Determine the (X, Y) coordinate at the center of the cell enclosing the given text.  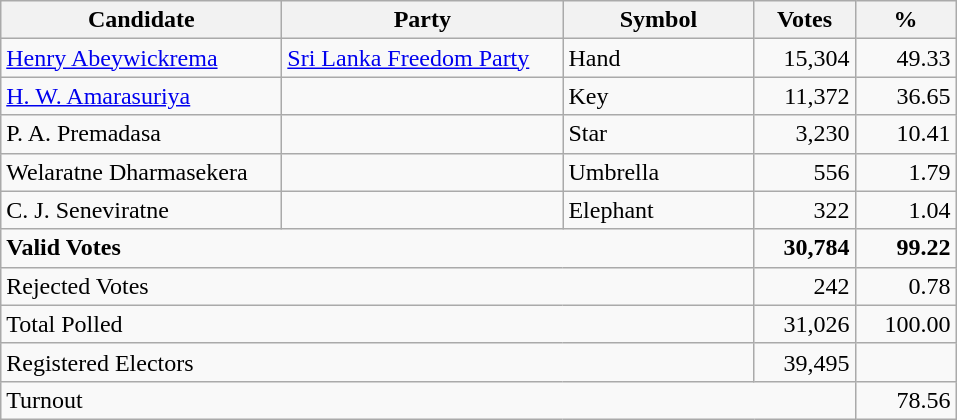
C. J. Seneviratne (142, 210)
Star (658, 134)
Rejected Votes (378, 286)
Elephant (658, 210)
49.33 (906, 58)
3,230 (804, 134)
78.56 (906, 400)
Party (422, 20)
1.79 (906, 172)
11,372 (804, 96)
Valid Votes (378, 248)
Registered Electors (378, 362)
242 (804, 286)
H. W. Amarasuriya (142, 96)
15,304 (804, 58)
Umbrella (658, 172)
Turnout (428, 400)
99.22 (906, 248)
100.00 (906, 324)
Henry Abeywickrema (142, 58)
Votes (804, 20)
556 (804, 172)
Key (658, 96)
Candidate (142, 20)
% (906, 20)
Hand (658, 58)
Total Polled (378, 324)
0.78 (906, 286)
30,784 (804, 248)
Symbol (658, 20)
31,026 (804, 324)
36.65 (906, 96)
Sri Lanka Freedom Party (422, 58)
39,495 (804, 362)
Welaratne Dharmasekera (142, 172)
10.41 (906, 134)
P. A. Premadasa (142, 134)
1.04 (906, 210)
322 (804, 210)
